Return the (x, y) coordinate for the center point of the cell that contains the specified text.  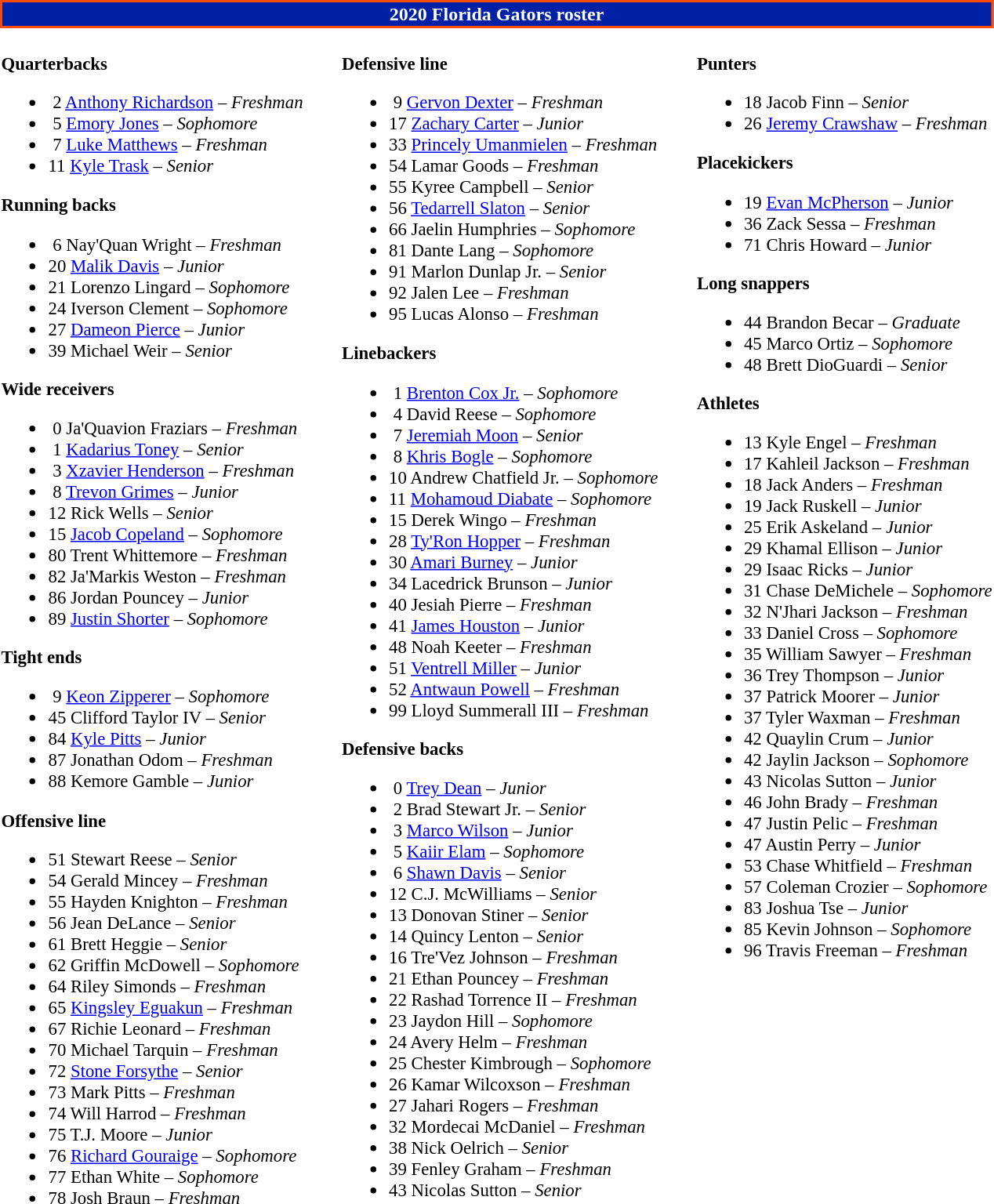
2020 Florida Gators roster (497, 14)
